Detect which cell encompasses the target text, then output its [X, Y] center coordinate. 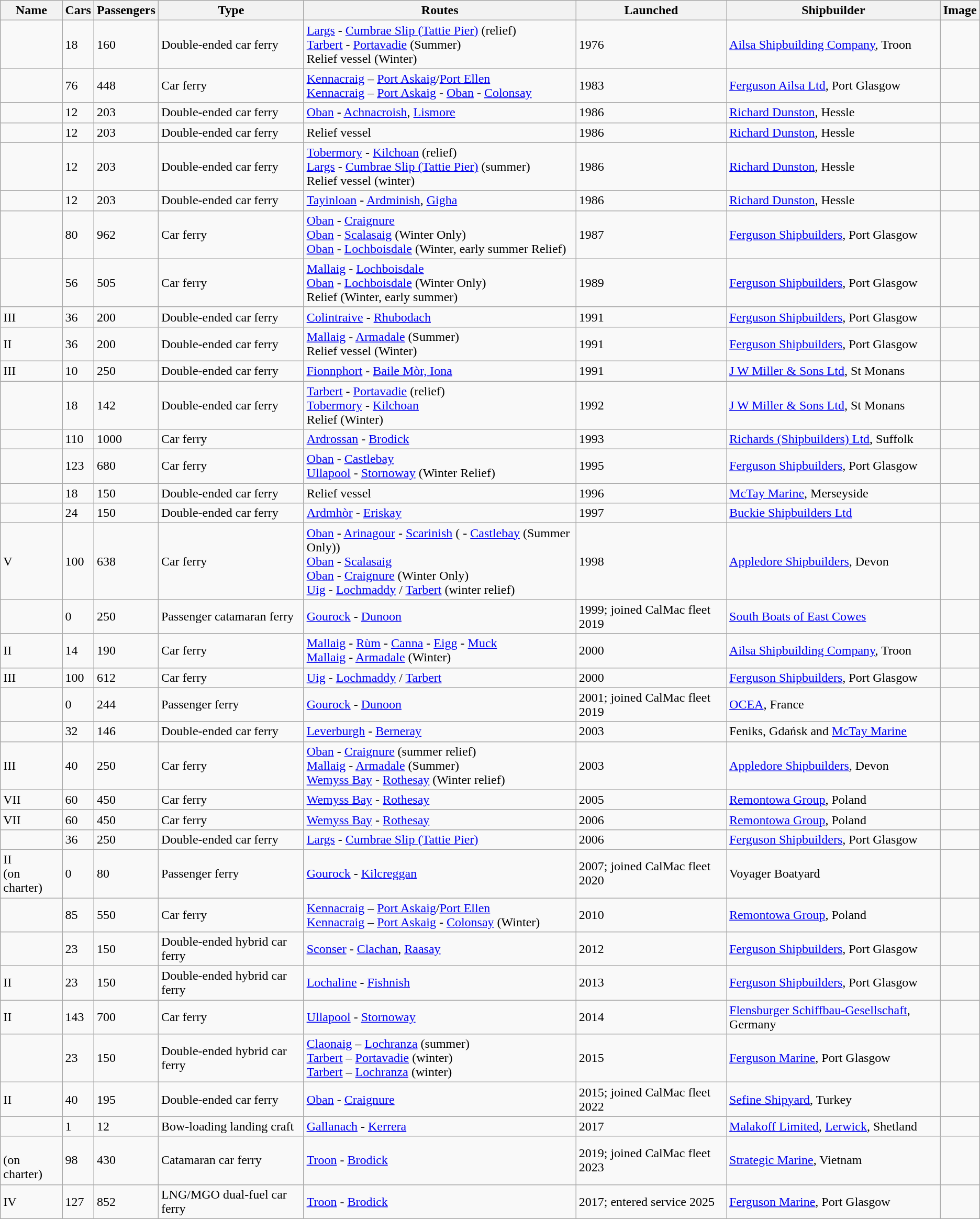
430 [126, 1160]
2015; joined CalMac fleet 2022 [651, 1100]
Kennacraig – Port Askaig/Port EllenKennacraig – Port Askaig - Oban - Colonsay [440, 86]
448 [126, 86]
Cars [78, 10]
Flensburger Schiffbau-Gesellschaft, Germany [833, 1017]
Fionnphort - Baile Mòr, Iona [440, 371]
2005 [651, 800]
Oban - Achnacroish, Lismore [440, 113]
2010 [651, 914]
Ardmhòr - Eriskay [440, 513]
Oban - Arinagour - Scarinish ( - Castlebay (Summer Only))Oban - ScalasaigOban - Craignure (Winter Only)Uig - Lochmaddy / Tarbert (winter relief) [440, 561]
1993 [651, 439]
Sconser - Clachan, Raasay [440, 949]
Oban - Craignure (summer relief)Mallaig - Armadale (Summer)Wemyss Bay - Rothesay (Winter relief) [440, 766]
Buckie Shipbuilders Ltd [833, 513]
1992 [651, 405]
Colintraive - Rhubodach [440, 317]
South Boats of East Cowes [833, 617]
852 [126, 1201]
24 [78, 513]
700 [126, 1017]
Largs - Cumbrae Slip (Tattie Pier) (relief)Tarbert - Portavadie (Summer)Relief vessel (Winter) [440, 45]
Sefine Shipyard, Turkey [833, 1100]
Oban - CastlebayUllapool - Stornoway (Winter Relief) [440, 466]
Oban - Craignure [440, 1100]
McTay Marine, Merseyside [833, 493]
612 [126, 678]
LNG/MGO dual-fuel car ferry [231, 1201]
2007; joined CalMac fleet 2020 [651, 873]
Launched [651, 10]
638 [126, 561]
1983 [651, 86]
160 [126, 45]
1 [78, 1126]
Mallaig - Armadale (Summer) Relief vessel (Winter) [440, 343]
962 [126, 235]
IV [31, 1201]
Largs - Cumbrae Slip (Tattie Pier) [440, 839]
Gourock - Kilcreggan [440, 873]
1998 [651, 561]
110 [78, 439]
76 [78, 86]
505 [126, 283]
Mallaig - LochboisdaleOban - Lochboisdale (Winter Only)Relief (Winter, early summer) [440, 283]
Oban - CraignureOban - Scalasaig (Winter Only)Oban - Lochboisdale (Winter, early summer Relief) [440, 235]
Mallaig - Rùm - Canna - Eigg - MuckMallaig - Armadale (Winter) [440, 650]
Gallanach - Kerrera [440, 1126]
190 [126, 650]
Uig - Lochmaddy / Tarbert [440, 678]
85 [78, 914]
Ullapool - Stornoway [440, 1017]
Image [960, 10]
1996 [651, 493]
Bow-loading landing craft [231, 1126]
Voyager Boatyard [833, 873]
Feniks, Gdańsk and McTay Marine [833, 732]
2012 [651, 949]
2001; joined CalMac fleet 2019 [651, 705]
Tayinloan - Ardminish, Gigha [440, 201]
1976 [651, 45]
(on charter) [31, 1160]
Shipbuilder [833, 10]
14 [78, 650]
1987 [651, 235]
1995 [651, 466]
2019; joined CalMac fleet 2023 [651, 1160]
680 [126, 466]
Lochaline - Fishnish [440, 983]
142 [126, 405]
127 [78, 1201]
1997 [651, 513]
Ferguson Ailsa Ltd, Port Glasgow [833, 86]
Malakoff Limited, Lerwick, Shetland [833, 1126]
2014 [651, 1017]
Claonaig – Lochranza (summer)Tarbert – Portavadie (winter)Tarbert – Lochranza (winter) [440, 1058]
V [31, 561]
2013 [651, 983]
Ardrossan - Brodick [440, 439]
Strategic Marine, Vietnam [833, 1160]
143 [78, 1017]
Passengers [126, 10]
Leverburgh - Berneray [440, 732]
123 [78, 466]
Catamaran car ferry [231, 1160]
Type [231, 10]
2015 [651, 1058]
Richards (Shipbuilders) Ltd, Suffolk [833, 439]
Kennacraig – Port Askaig/Port EllenKennacraig – Port Askaig - Colonsay (Winter) [440, 914]
Name [31, 10]
Routes [440, 10]
1000 [126, 439]
II(on charter) [31, 873]
1989 [651, 283]
Passenger catamaran ferry [231, 617]
10 [78, 371]
244 [126, 705]
195 [126, 1100]
98 [78, 1160]
Tarbert - Portavadie (relief)Tobermory - Kilchoan Relief (Winter) [440, 405]
1999; joined CalMac fleet 2019 [651, 617]
OCEA, France [833, 705]
32 [78, 732]
Tobermory - Kilchoan (relief)Largs - Cumbrae Slip (Tattie Pier) (summer)Relief vessel (winter) [440, 167]
2017; entered service 2025 [651, 1201]
2017 [651, 1126]
56 [78, 283]
146 [126, 732]
550 [126, 914]
